Search for the cell housing the specified text and yield its [X, Y] center coordinate. 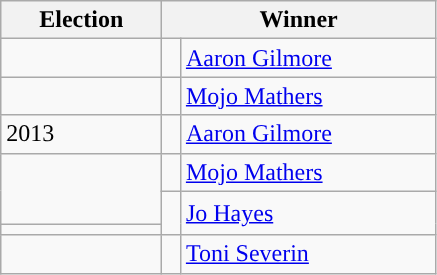
Toni Severin [308, 254]
Jo Hayes [308, 213]
Winner [299, 20]
2013 [82, 134]
Election [82, 20]
